Extract the [x, y] coordinate from the center of the cell holding the provided text.  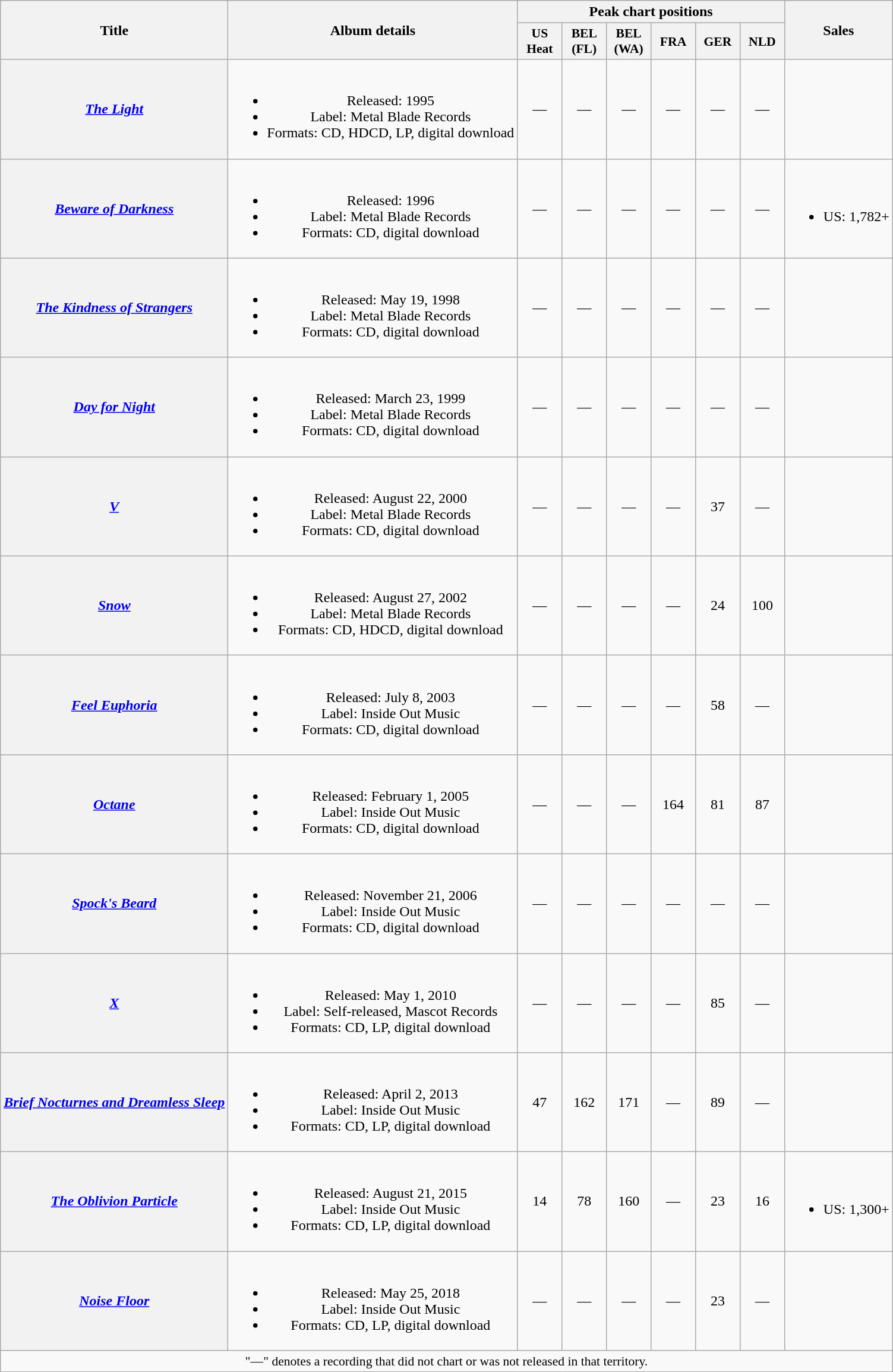
Released: February 1, 2005Label: Inside Out MusicFormats: CD, digital download [373, 804]
164 [674, 804]
14 [539, 1202]
X [114, 1003]
Brief Nocturnes and Dreamless Sleep [114, 1102]
BEL (WA) [629, 42]
Released: August 27, 2002Label: Metal Blade RecordsFormats: CD, HDCD, digital download [373, 605]
16 [762, 1202]
160 [629, 1202]
37 [718, 506]
BEL (FL) [585, 42]
Released: July 8, 2003Label: Inside Out MusicFormats: CD, digital download [373, 705]
Snow [114, 605]
Released: August 21, 2015Label: Inside Out MusicFormats: CD, LP, digital download [373, 1202]
"—" denotes a recording that did not chart or was not released in that territory. [447, 1361]
100 [762, 605]
Released: May 19, 1998Label: Metal Blade RecordsFormats: CD, digital download [373, 308]
Released: May 25, 2018Label: Inside Out MusicFormats: CD, LP, digital download [373, 1301]
Released: August 22, 2000Label: Metal Blade RecordsFormats: CD, digital download [373, 506]
Released: April 2, 2013Label: Inside Out MusicFormats: CD, LP, digital download [373, 1102]
78 [585, 1202]
Octane [114, 804]
58 [718, 705]
US: 1,782+ [838, 208]
Album details [373, 30]
Feel Euphoria [114, 705]
85 [718, 1003]
Title [114, 30]
Noise Floor [114, 1301]
89 [718, 1102]
87 [762, 804]
Peak chart positions [651, 12]
GER [718, 42]
The Light [114, 109]
Day for Night [114, 407]
47 [539, 1102]
24 [718, 605]
Released: 1995Label: Metal Blade RecordsFormats: CD, HDCD, LP, digital download [373, 109]
162 [585, 1102]
Released: 1996Label: Metal Blade RecordsFormats: CD, digital download [373, 208]
Beware of Darkness [114, 208]
81 [718, 804]
The Oblivion Particle [114, 1202]
Sales [838, 30]
FRA [674, 42]
V [114, 506]
Released: March 23, 1999Label: Metal Blade RecordsFormats: CD, digital download [373, 407]
US: 1,300+ [838, 1202]
Released: May 1, 2010Label: Self-released, Mascot RecordsFormats: CD, LP, digital download [373, 1003]
Released: November 21, 2006Label: Inside Out MusicFormats: CD, digital download [373, 904]
Spock's Beard [114, 904]
The Kindness of Strangers [114, 308]
171 [629, 1102]
US Heat [539, 42]
NLD [762, 42]
